From the cell containing the given text, extract its center point as (X, Y) coordinate. 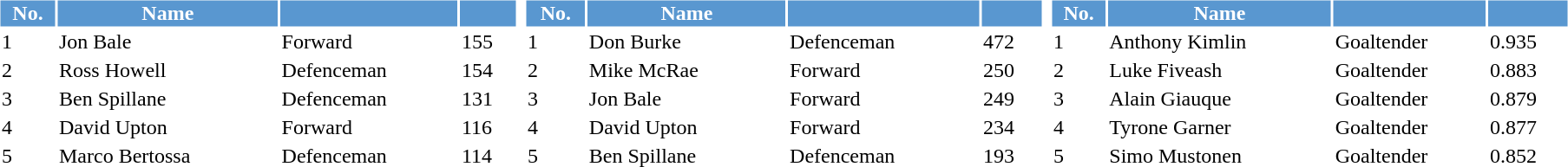
Alain Giauque (1220, 100)
234 (1012, 127)
116 (488, 127)
131 (488, 100)
Ross Howell (168, 70)
250 (1012, 70)
154 (488, 70)
Ben Spillane (168, 100)
Tyrone Garner (1220, 127)
Mike McRae (686, 70)
0.877 (1527, 127)
0.883 (1527, 70)
249 (1012, 100)
155 (488, 42)
472 (1012, 42)
Luke Fiveash (1220, 70)
0.879 (1527, 100)
Anthony Kimlin (1220, 42)
Don Burke (686, 42)
0.935 (1527, 42)
